Return the (x, y) coordinate for the center point of the cell that contains the specified text.  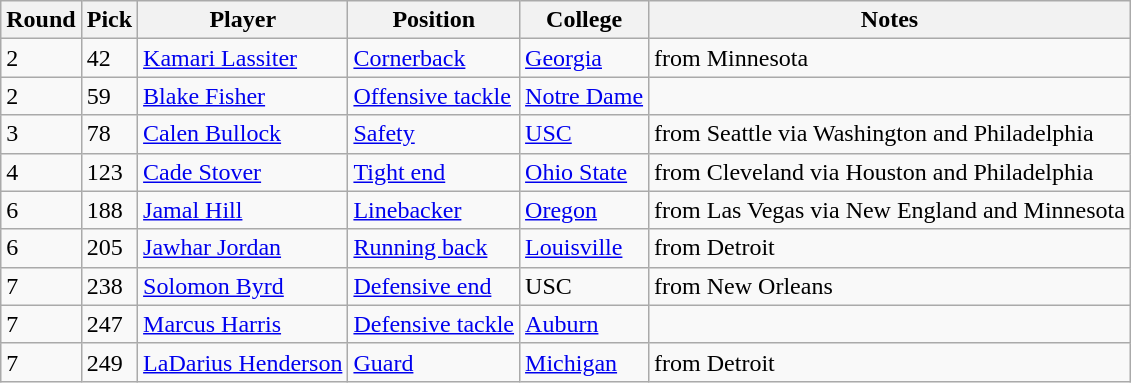
Michigan (584, 362)
Blake Fisher (243, 96)
Player (243, 20)
205 (109, 248)
Round (41, 20)
from Minnesota (890, 58)
Calen Bullock (243, 134)
LaDarius Henderson (243, 362)
Position (434, 20)
249 (109, 362)
123 (109, 172)
Kamari Lassiter (243, 58)
Marcus Harris (243, 324)
Cornerback (434, 58)
Solomon Byrd (243, 286)
Cade Stover (243, 172)
Guard (434, 362)
Notes (890, 20)
247 (109, 324)
3 (41, 134)
78 (109, 134)
Georgia (584, 58)
Running back (434, 248)
Offensive tackle (434, 96)
59 (109, 96)
from Las Vegas via New England and Minnesota (890, 210)
Ohio State (584, 172)
Louisville (584, 248)
Jamal Hill (243, 210)
Oregon (584, 210)
Auburn (584, 324)
238 (109, 286)
42 (109, 58)
4 (41, 172)
188 (109, 210)
from Cleveland via Houston and Philadelphia (890, 172)
Defensive tackle (434, 324)
from New Orleans (890, 286)
Defensive end (434, 286)
Pick (109, 20)
College (584, 20)
Tight end (434, 172)
Jawhar Jordan (243, 248)
Notre Dame (584, 96)
Linebacker (434, 210)
from Seattle via Washington and Philadelphia (890, 134)
Safety (434, 134)
